Determine the [x, y] coordinate at the center of the cell enclosing the given text.  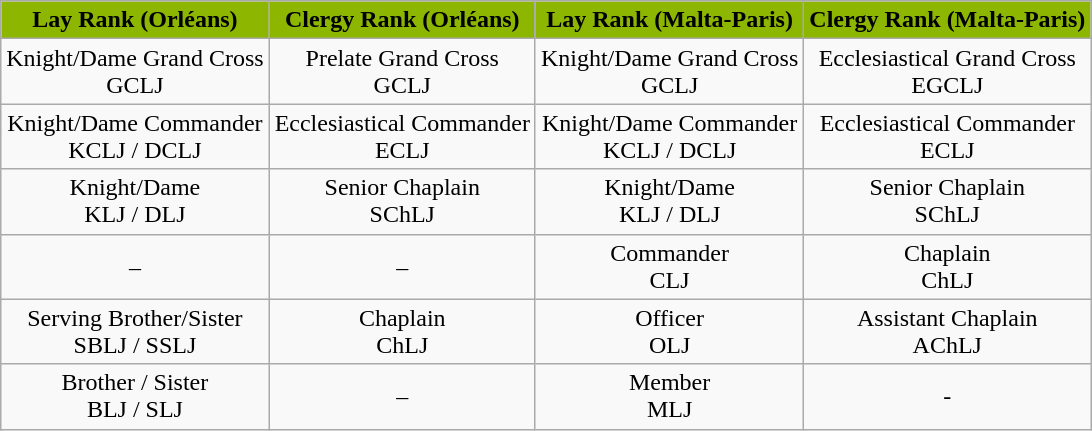
Prelate Grand CrossGCLJ [402, 72]
Lay Rank (Orléans) [135, 20]
Lay Rank (Malta-Paris) [669, 20]
Brother / SisterBLJ / SLJ [135, 396]
Clergy Rank (Orléans) [402, 20]
- [948, 396]
CommanderCLJ [669, 266]
Ecclesiastical Grand CrossEGCLJ [948, 72]
Assistant ChaplainAChLJ [948, 332]
Serving Brother/SisterSBLJ / SSLJ [135, 332]
OfficerOLJ [669, 332]
Clergy Rank (Malta-Paris) [948, 20]
MemberMLJ [669, 396]
